Output the [X, Y] coordinate of the center of the cell containing the given text.  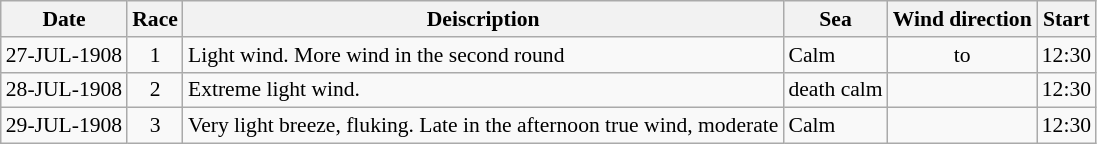
Light wind. More wind in the second round [484, 55]
27-JUL-1908 [64, 55]
death calm [835, 90]
Deiscription [484, 19]
Extreme light wind. [484, 90]
Wind direction [962, 19]
29-JUL-1908 [64, 126]
1 [155, 55]
28-JUL-1908 [64, 90]
2 [155, 90]
3 [155, 126]
Start [1066, 19]
to [962, 55]
Very light breeze, fluking. Late in the afternoon true wind, moderate [484, 126]
Date [64, 19]
Race [155, 19]
Sea [835, 19]
